From the cell containing the given text, extract its center point as (x, y) coordinate. 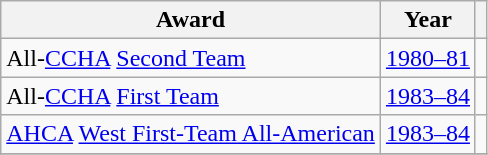
All-CCHA Second Team (191, 58)
All-CCHA First Team (191, 96)
Year (428, 20)
AHCA West First-Team All-American (191, 134)
1980–81 (428, 58)
Award (191, 20)
